Extract the (X, Y) coordinate from the center of the cell holding the provided text.  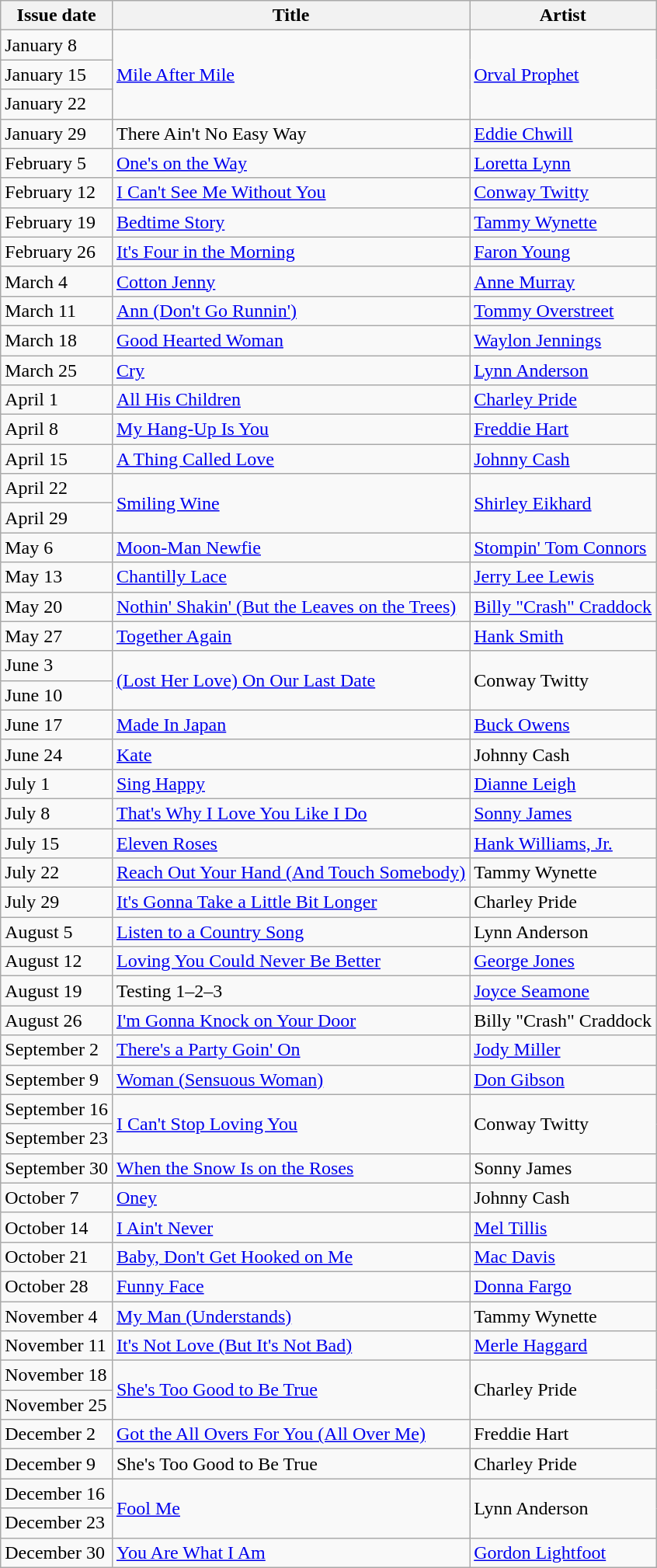
All His Children (290, 400)
September 9 (57, 1080)
Loretta Lynn (563, 163)
March 4 (57, 281)
Oney (290, 1198)
February 12 (57, 193)
Title (290, 16)
My Man (Understands) (290, 1316)
May 6 (57, 548)
September 30 (57, 1168)
June 24 (57, 754)
Mile After Mile (290, 75)
December 2 (57, 1434)
October 28 (57, 1286)
October 14 (57, 1227)
July 29 (57, 902)
September 2 (57, 1050)
November 4 (57, 1316)
September 23 (57, 1139)
I Can't Stop Loving You (290, 1124)
December 9 (57, 1464)
Mac Davis (563, 1257)
There Ain't No Easy Way (290, 134)
March 25 (57, 370)
You Are What I Am (290, 1552)
Mel Tillis (563, 1227)
George Jones (563, 961)
February 19 (57, 222)
Bedtime Story (290, 222)
Baby, Don't Get Hooked on Me (290, 1257)
That's Why I Love You Like I Do (290, 813)
Got the All Overs For You (All Over Me) (290, 1434)
Don Gibson (563, 1080)
July 1 (57, 784)
Reach Out Your Hand (And Touch Somebody) (290, 873)
Ann (Don't Go Runnin') (290, 311)
Jerry Lee Lewis (563, 577)
March 11 (57, 311)
Fool Me (290, 1508)
Gordon Lightfoot (563, 1552)
April 15 (57, 459)
Dianne Leigh (563, 784)
I'm Gonna Knock on Your Door (290, 1020)
Tommy Overstreet (563, 311)
Eleven Roses (290, 843)
(Lost Her Love) On Our Last Date (290, 680)
Together Again (290, 636)
Stompin' Tom Connors (563, 548)
It's Four in the Morning (290, 252)
Loving You Could Never Be Better (290, 961)
November 11 (57, 1346)
May 13 (57, 577)
July 22 (57, 873)
February 5 (57, 163)
I Can't See Me Without You (290, 193)
Artist (563, 16)
Smiling Wine (290, 503)
Issue date (57, 16)
Joyce Seamone (563, 991)
Hank Williams, Jr. (563, 843)
August 12 (57, 961)
Listen to a Country Song (290, 932)
There's a Party Goin' On (290, 1050)
August 26 (57, 1020)
April 8 (57, 429)
Buck Owens (563, 725)
Chantilly Lace (290, 577)
Nothin' Shakin' (But the Leaves on the Trees) (290, 607)
Made In Japan (290, 725)
February 26 (57, 252)
June 17 (57, 725)
October 21 (57, 1257)
Sing Happy (290, 784)
Hank Smith (563, 636)
Merle Haggard (563, 1346)
Faron Young (563, 252)
December 30 (57, 1552)
September 16 (57, 1109)
A Thing Called Love (290, 459)
August 5 (57, 932)
July 8 (57, 813)
November 25 (57, 1405)
April 22 (57, 488)
Shirley Eikhard (563, 503)
When the Snow Is on the Roses (290, 1168)
Orval Prophet (563, 75)
Good Hearted Woman (290, 340)
Donna Fargo (563, 1286)
Kate (290, 754)
It's Not Love (But It's Not Bad) (290, 1346)
Eddie Chwill (563, 134)
June 10 (57, 695)
One's on the Way (290, 163)
April 29 (57, 518)
Woman (Sensuous Woman) (290, 1080)
July 15 (57, 843)
My Hang-Up Is You (290, 429)
November 18 (57, 1375)
Cry (290, 370)
It's Gonna Take a Little Bit Longer (290, 902)
October 7 (57, 1198)
Cotton Jenny (290, 281)
May 20 (57, 607)
Moon-Man Newfie (290, 548)
January 29 (57, 134)
Funny Face (290, 1286)
May 27 (57, 636)
Anne Murray (563, 281)
December 16 (57, 1493)
January 8 (57, 45)
January 22 (57, 104)
August 19 (57, 991)
I Ain't Never (290, 1227)
April 1 (57, 400)
Testing 1–2–3 (290, 991)
March 18 (57, 340)
June 3 (57, 666)
Waylon Jennings (563, 340)
Jody Miller (563, 1050)
December 23 (57, 1523)
January 15 (57, 75)
